Output the [x, y] coordinate of the center of the cell containing the given text.  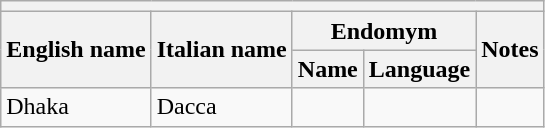
Endomym [384, 31]
Notes [510, 50]
Dhaka [76, 107]
Language [419, 69]
Italian name [222, 50]
Name [328, 69]
Dacca [222, 107]
English name [76, 50]
